Identify which cell holds the provided text, then report its [X, Y] central coordinate. 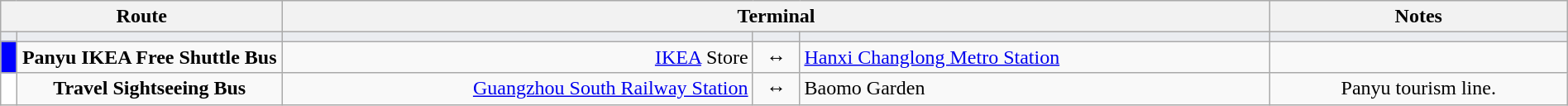
Baomo Garden [1035, 89]
Travel Sightseeing Bus [150, 89]
Route [142, 17]
Notes [1418, 17]
Panyu tourism line. [1418, 89]
IKEA Store [518, 57]
Panyu IKEA Free Shuttle Bus [150, 57]
Terminal [777, 17]
Hanxi Changlong Metro Station [1035, 57]
Guangzhou South Railway Station [518, 89]
